Detect which cell encompasses the target text, then output its [X, Y] center coordinate. 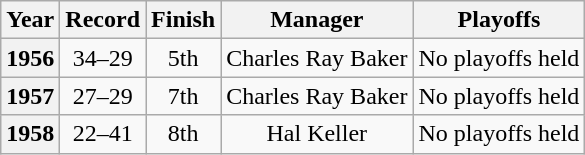
7th [184, 96]
34–29 [103, 58]
1958 [30, 134]
Record [103, 20]
1957 [30, 96]
Hal Keller [317, 134]
Year [30, 20]
Playoffs [499, 20]
27–29 [103, 96]
Finish [184, 20]
8th [184, 134]
5th [184, 58]
22–41 [103, 134]
1956 [30, 58]
Manager [317, 20]
